Capture the cell that displays the provided text and extract its [X, Y] central coordinate. 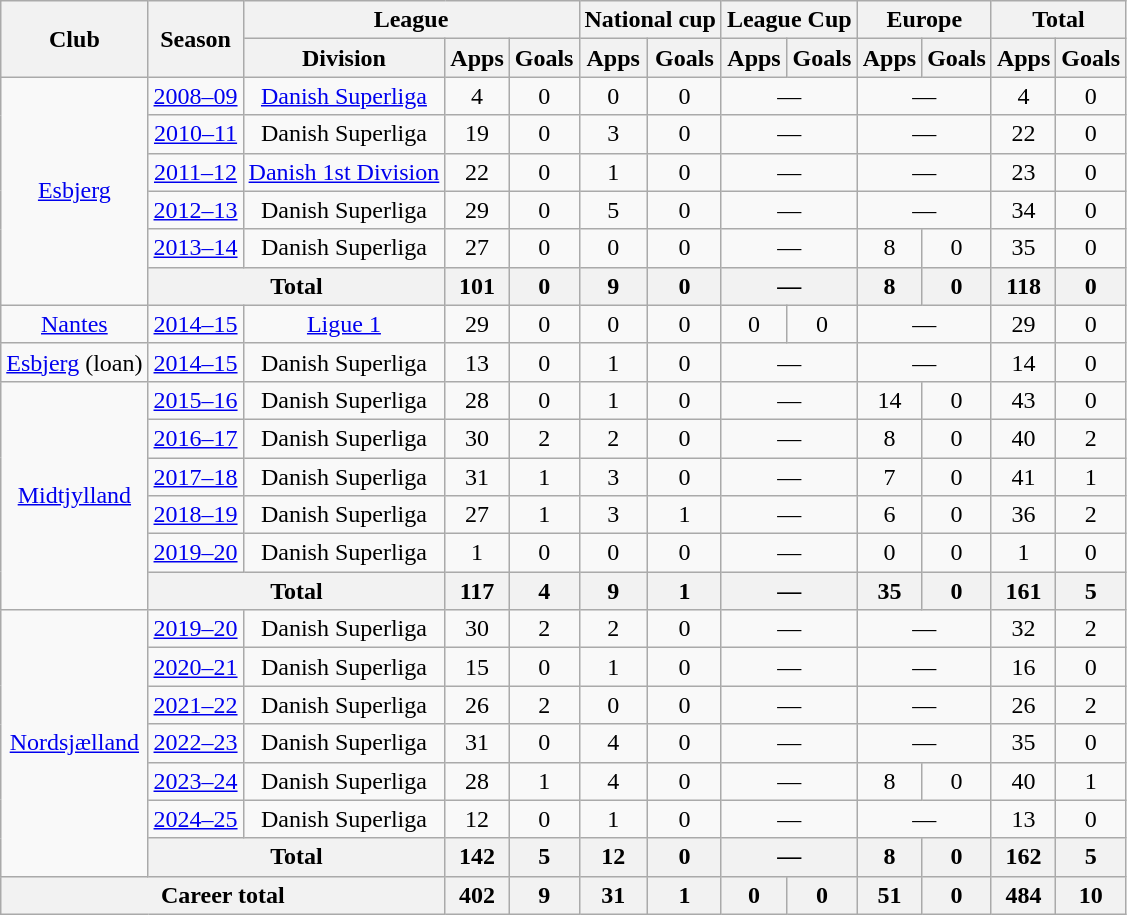
2013–14 [196, 248]
43 [1023, 400]
2010–11 [196, 134]
Club [74, 39]
7 [889, 477]
2015–16 [196, 400]
23 [1023, 172]
2020–21 [196, 667]
National cup [650, 20]
484 [1023, 895]
101 [477, 286]
32 [1023, 629]
2022–23 [196, 743]
Ligue 1 [344, 324]
19 [477, 134]
Europe [924, 20]
2018–19 [196, 515]
2017–18 [196, 477]
2012–13 [196, 210]
36 [1023, 515]
402 [477, 895]
Midtjylland [74, 495]
118 [1023, 286]
2021–22 [196, 705]
Danish 1st Division [344, 172]
Division [344, 58]
41 [1023, 477]
2016–17 [196, 438]
Esbjerg (loan) [74, 362]
Career total [223, 895]
10 [1091, 895]
2008–09 [196, 96]
Season [196, 39]
Esbjerg [74, 191]
2023–24 [196, 781]
34 [1023, 210]
117 [477, 591]
2011–12 [196, 172]
161 [1023, 591]
16 [1023, 667]
162 [1023, 857]
6 [889, 515]
51 [889, 895]
Nantes [74, 324]
Nordsjælland [74, 743]
142 [477, 857]
League Cup [789, 20]
League [411, 20]
15 [477, 667]
2024–25 [196, 819]
